Detect which cell encompasses the target text, then output its [X, Y] center coordinate. 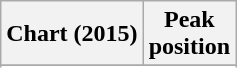
Peakposition [189, 34]
Chart (2015) [72, 34]
